Search for the cell housing the specified text and yield its (x, y) center coordinate. 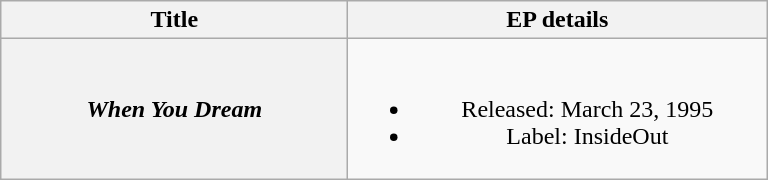
When You Dream (174, 109)
Released: March 23, 1995Label: InsideOut (558, 109)
Title (174, 20)
EP details (558, 20)
